Locate the cell with the specified text and output its [X, Y] center coordinate. 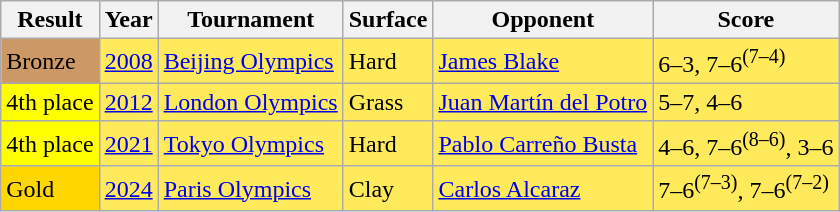
6–3, 7–6(7–4) [746, 62]
Gold [50, 188]
Beijing Olympics [250, 62]
Clay [388, 188]
2021 [128, 144]
James Blake [543, 62]
2008 [128, 62]
Juan Martín del Potro [543, 102]
4–6, 7–6(8–6), 3–6 [746, 144]
Paris Olympics [250, 188]
Pablo Carreño Busta [543, 144]
Tokyo Olympics [250, 144]
Year [128, 20]
Result [50, 20]
5–7, 4–6 [746, 102]
Tournament [250, 20]
Opponent [543, 20]
Surface [388, 20]
Bronze [50, 62]
London Olympics [250, 102]
2024 [128, 188]
7–6(7–3), 7–6(7–2) [746, 188]
Carlos Alcaraz [543, 188]
Score [746, 20]
2012 [128, 102]
Grass [388, 102]
